Scan for the cell matching the given text and deliver its (x, y) coordinate at center. 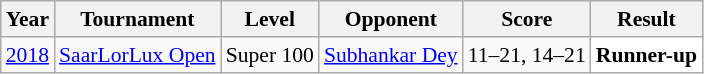
Year (28, 19)
2018 (28, 55)
Subhankar Dey (391, 55)
11–21, 14–21 (527, 55)
Super 100 (270, 55)
Runner-up (646, 55)
SaarLorLux Open (138, 55)
Result (646, 19)
Level (270, 19)
Opponent (391, 19)
Tournament (138, 19)
Score (527, 19)
